Pinpoint the cell where the given text exists, returning its (x, y) midpoint coordinate. 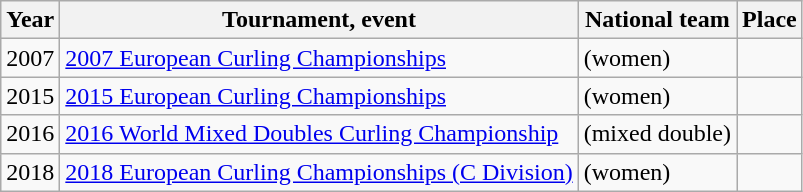
2007 European Curling Championships (319, 58)
2018 (30, 172)
Place (770, 20)
(mixed double) (657, 134)
2018 European Curling Championships (C Division) (319, 172)
2016 (30, 134)
Year (30, 20)
Tournament, event (319, 20)
2015 (30, 96)
2007 (30, 58)
2016 World Mixed Doubles Curling Championship (319, 134)
National team (657, 20)
2015 European Curling Championships (319, 96)
